Pinpoint the cell where the given text exists, returning its [X, Y] midpoint coordinate. 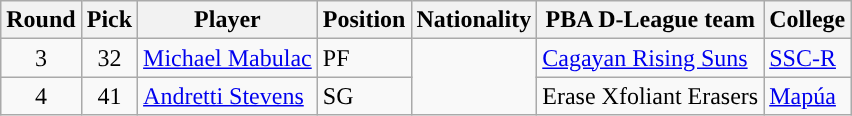
Michael Mabulac [228, 58]
Nationality [474, 20]
PBA D-League team [650, 20]
College [808, 20]
Pick [109, 20]
PF [364, 58]
SG [364, 96]
Andretti Stevens [228, 96]
32 [109, 58]
4 [41, 96]
SSC-R [808, 58]
Erase Xfoliant Erasers [650, 96]
41 [109, 96]
Cagayan Rising Suns [650, 58]
Position [364, 20]
Player [228, 20]
3 [41, 58]
Mapúa [808, 96]
Round [41, 20]
